Detect which cell encompasses the target text, then output its (X, Y) center coordinate. 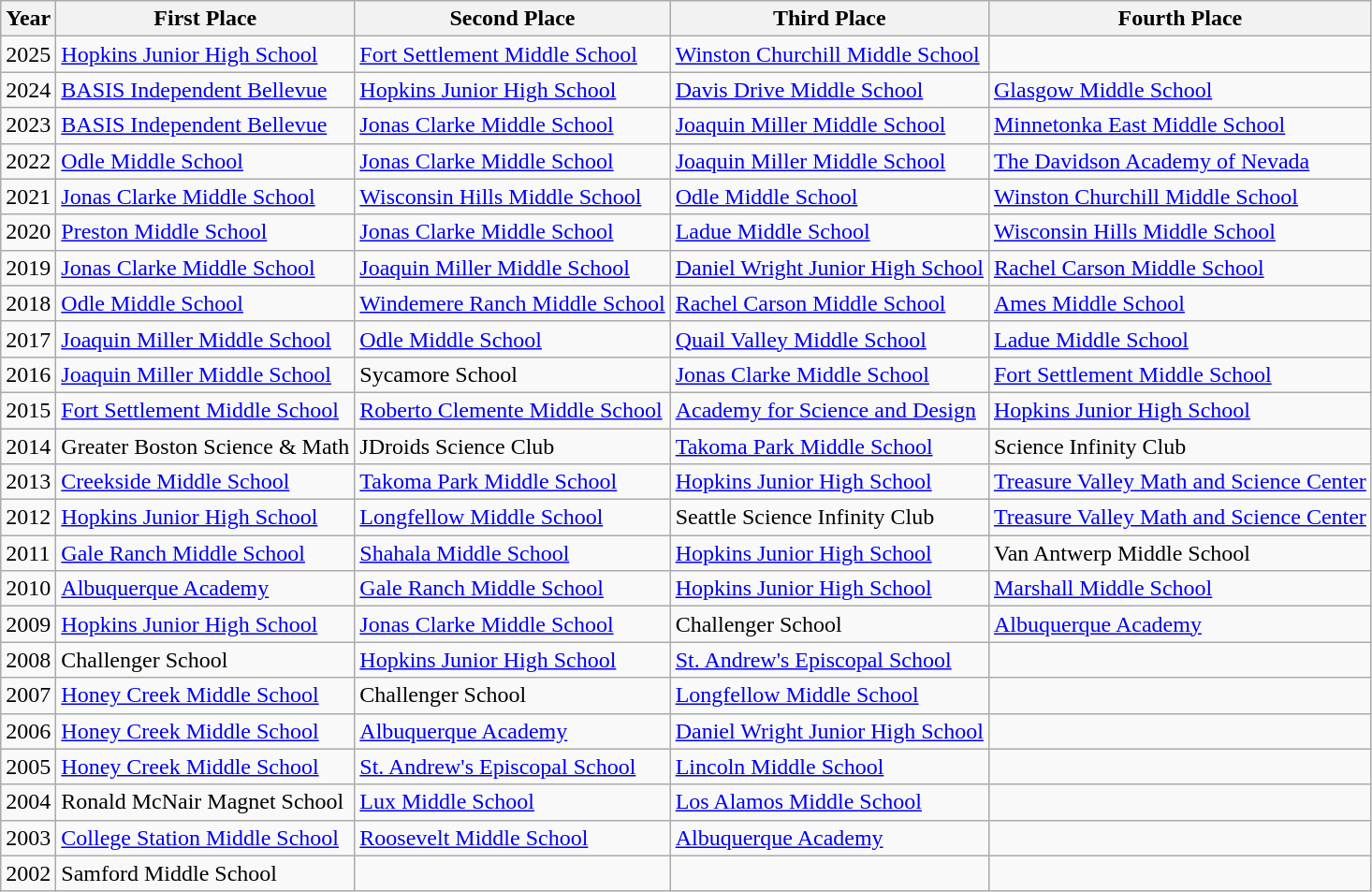
2023 (28, 125)
2007 (28, 695)
2024 (28, 90)
Marshall Middle School (1179, 589)
2015 (28, 410)
Fourth Place (1179, 19)
2012 (28, 518)
Los Alamos Middle School (829, 802)
2003 (28, 838)
Science Infinity Club (1179, 446)
Third Place (829, 19)
Samford Middle School (206, 873)
2002 (28, 873)
2010 (28, 589)
2025 (28, 54)
2020 (28, 232)
Davis Drive Middle School (829, 90)
2017 (28, 339)
Windemere Ranch Middle School (513, 303)
Shahala Middle School (513, 553)
Preston Middle School (206, 232)
2021 (28, 197)
Lincoln Middle School (829, 767)
2014 (28, 446)
First Place (206, 19)
Glasgow Middle School (1179, 90)
2009 (28, 624)
2011 (28, 553)
Van Antwerp Middle School (1179, 553)
Ames Middle School (1179, 303)
Seattle Science Infinity Club (829, 518)
2019 (28, 268)
2004 (28, 802)
Greater Boston Science & Math (206, 446)
Ronald McNair Magnet School (206, 802)
Lux Middle School (513, 802)
The Davidson Academy of Nevada (1179, 161)
2022 (28, 161)
JDroids Science Club (513, 446)
Roberto Clemente Middle School (513, 410)
2006 (28, 731)
Roosevelt Middle School (513, 838)
Quail Valley Middle School (829, 339)
2008 (28, 660)
2005 (28, 767)
College Station Middle School (206, 838)
Sycamore School (513, 374)
2016 (28, 374)
Second Place (513, 19)
2018 (28, 303)
Minnetonka East Middle School (1179, 125)
Creekside Middle School (206, 482)
Year (28, 19)
Academy for Science and Design (829, 410)
2013 (28, 482)
